Return [X, Y] of the center of cell containing provided text 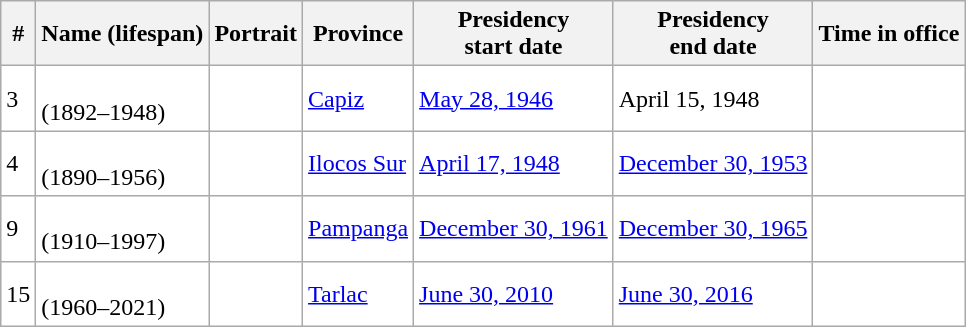
# [18, 34]
4 [18, 164]
June 30, 2016 [713, 294]
(1910–1997) [122, 228]
Presidencyend date [713, 34]
Pampanga [358, 228]
Presidencystart date [514, 34]
(1890–1956) [122, 164]
April 17, 1948 [514, 164]
Tarlac [358, 294]
3 [18, 98]
Ilocos Sur [358, 164]
15 [18, 294]
December 30, 1965 [713, 228]
June 30, 2010 [514, 294]
Name (lifespan) [122, 34]
April 15, 1948 [713, 98]
(1960–2021) [122, 294]
9 [18, 228]
December 30, 1953 [713, 164]
Portrait [256, 34]
December 30, 1961 [514, 228]
(1892–1948) [122, 98]
Time in office [889, 34]
Capiz [358, 98]
May 28, 1946 [514, 98]
Province [358, 34]
